Provide the (X, Y) coordinate of the cell's center where the given text is located.  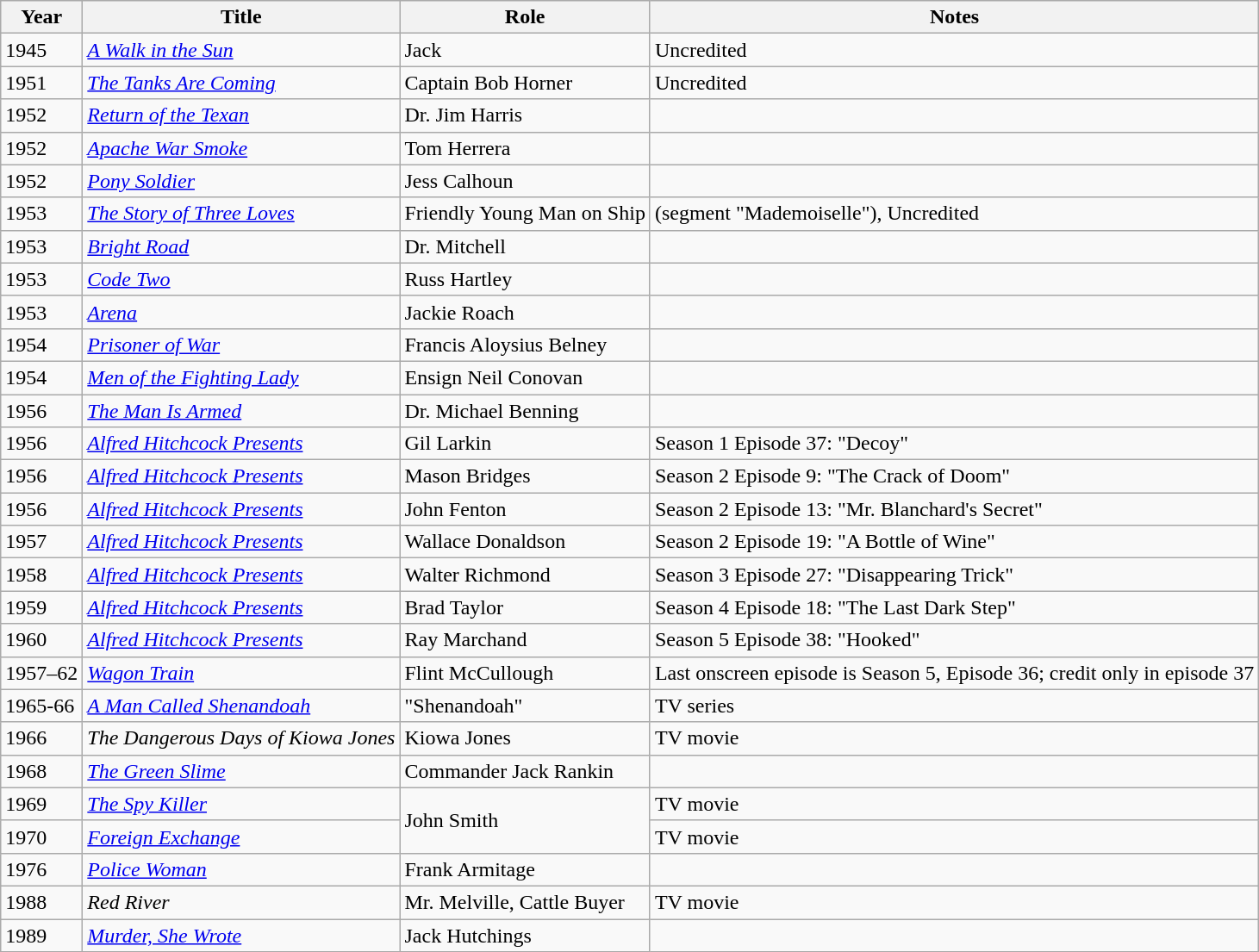
Last onscreen episode is Season 5, Episode 36; credit only in episode 37 (954, 673)
Red River (241, 902)
Title (241, 17)
Friendly Young Man on Ship (525, 214)
Jess Calhoun (525, 181)
Pony Soldier (241, 181)
Jackie Roach (525, 312)
Dr. Jim Harris (525, 115)
1957–62 (41, 673)
1970 (41, 837)
Prisoner of War (241, 345)
John Smith (525, 820)
Flint McCullough (525, 673)
1976 (41, 869)
Season 2 Episode 13: "Mr. Blanchard's Secret" (954, 509)
1945 (41, 50)
Bright Road (241, 246)
Season 5 Episode 38: "Hooked" (954, 640)
Apache War Smoke (241, 148)
1951 (41, 83)
Wagon Train (241, 673)
Code Two (241, 279)
Gil Larkin (525, 444)
Russ Hartley (525, 279)
1966 (41, 738)
Mr. Melville, Cattle Buyer (525, 902)
Brad Taylor (525, 607)
1958 (41, 575)
Role (525, 17)
Notes (954, 17)
A Walk in the Sun (241, 50)
Men of the Fighting Lady (241, 377)
Wallace Donaldson (525, 542)
The Spy Killer (241, 804)
(segment "Mademoiselle"), Uncredited (954, 214)
1989 (41, 935)
Season 2 Episode 19: "A Bottle of Wine" (954, 542)
The Story of Three Loves (241, 214)
Jack (525, 50)
1960 (41, 640)
Season 1 Episode 37: "Decoy" (954, 444)
Season 2 Episode 9: "The Crack of Doom" (954, 476)
A Man Called Shenandoah (241, 706)
Year (41, 17)
1988 (41, 902)
The Green Slime (241, 771)
Dr. Mitchell (525, 246)
Season 4 Episode 18: "The Last Dark Step" (954, 607)
1969 (41, 804)
1965-66 (41, 706)
1957 (41, 542)
Police Woman (241, 869)
Walter Richmond (525, 575)
Frank Armitage (525, 869)
Kiowa Jones (525, 738)
Dr. Michael Benning (525, 411)
Foreign Exchange (241, 837)
TV series (954, 706)
Jack Hutchings (525, 935)
Tom Herrera (525, 148)
Captain Bob Horner (525, 83)
The Tanks Are Coming (241, 83)
The Dangerous Days of Kiowa Jones (241, 738)
Commander Jack Rankin (525, 771)
Mason Bridges (525, 476)
John Fenton (525, 509)
Francis Aloysius Belney (525, 345)
Ensign Neil Conovan (525, 377)
Return of the Texan (241, 115)
Murder, She Wrote (241, 935)
Season 3 Episode 27: "Disappearing Trick" (954, 575)
Ray Marchand (525, 640)
The Man Is Armed (241, 411)
1959 (41, 607)
"Shenandoah" (525, 706)
1968 (41, 771)
Arena (241, 312)
